Capture the cell that displays the provided text and extract its (X, Y) central coordinate. 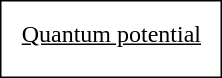
Quantum potential (111, 35)
